Output the [X, Y] coordinate of the center of the cell containing the given text.  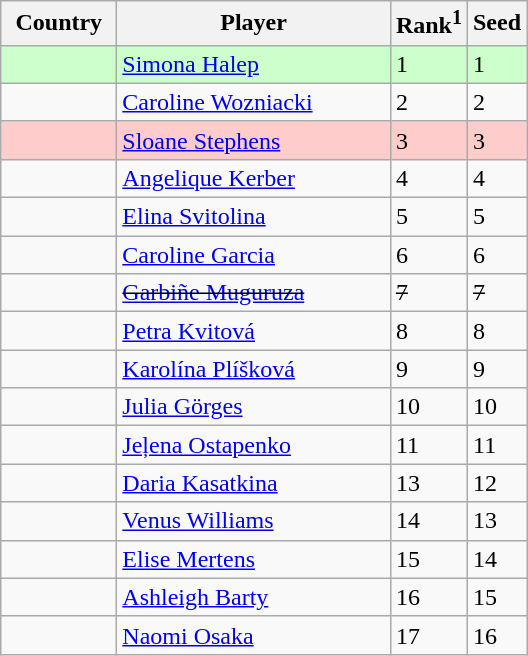
Petra Kvitová [254, 331]
Naomi Osaka [254, 635]
Rank1 [428, 24]
Simona Halep [254, 64]
Julia Görges [254, 407]
Karolína Plíšková [254, 369]
17 [428, 635]
12 [496, 483]
Caroline Wozniacki [254, 102]
Country [59, 24]
Elina Svitolina [254, 217]
Elise Mertens [254, 559]
Garbiñe Muguruza [254, 293]
Daria Kasatkina [254, 483]
Venus Williams [254, 521]
Sloane Stephens [254, 140]
Ashleigh Barty [254, 597]
Seed [496, 24]
Caroline Garcia [254, 255]
Angelique Kerber [254, 178]
Jeļena Ostapenko [254, 445]
Player [254, 24]
